For the text-containing cell, return its midpoint in (X, Y) coordinate format. 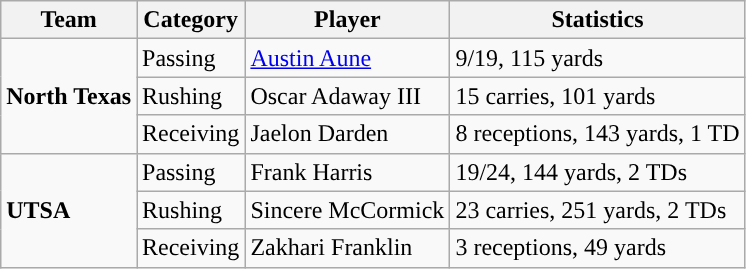
19/24, 144 yards, 2 TDs (598, 172)
North Texas (69, 96)
Zakhari Franklin (348, 248)
Statistics (598, 20)
Oscar Adaway III (348, 96)
Austin Aune (348, 58)
3 receptions, 49 yards (598, 248)
Team (69, 20)
Frank Harris (348, 172)
UTSA (69, 210)
Category (190, 20)
Player (348, 20)
Jaelon Darden (348, 134)
8 receptions, 143 yards, 1 TD (598, 134)
15 carries, 101 yards (598, 96)
9/19, 115 yards (598, 58)
Sincere McCormick (348, 210)
23 carries, 251 yards, 2 TDs (598, 210)
